Output the (X, Y) coordinate of the center of the cell containing the given text.  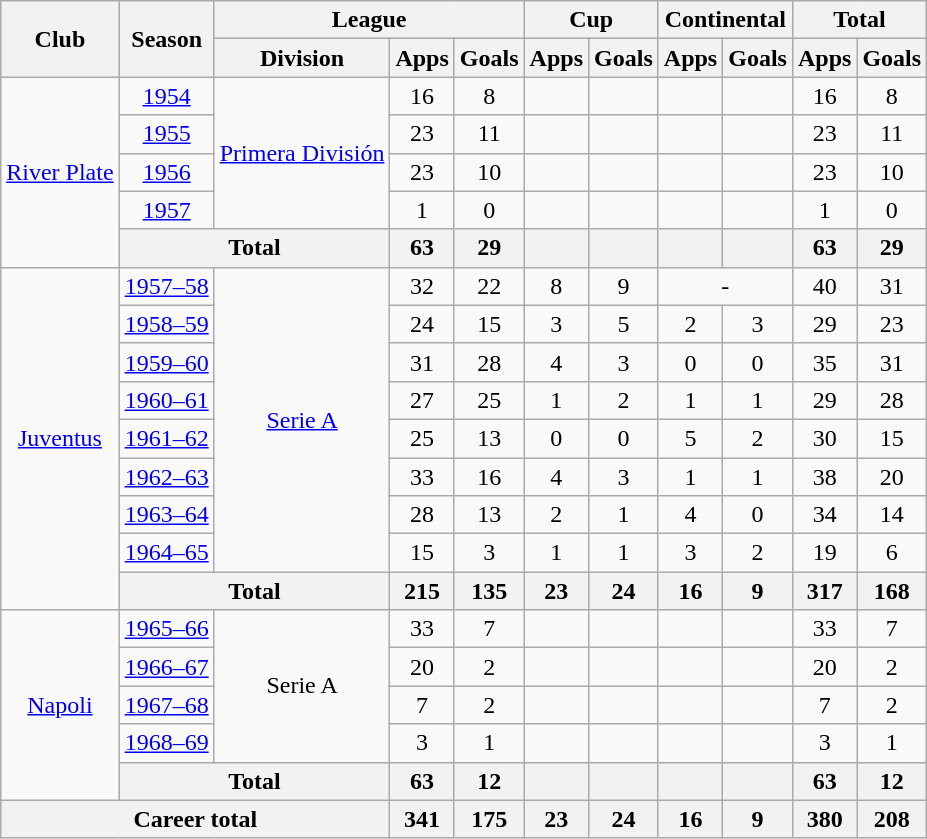
1967–68 (166, 705)
1954 (166, 96)
6 (892, 553)
Primera División (302, 153)
27 (422, 400)
1957–58 (166, 286)
22 (489, 286)
1962–63 (166, 477)
14 (892, 515)
1957 (166, 210)
Continental (725, 20)
380 (824, 819)
208 (892, 819)
175 (489, 819)
35 (824, 362)
30 (824, 438)
19 (824, 553)
Cup (591, 20)
1968–69 (166, 743)
- (725, 286)
1963–64 (166, 515)
135 (489, 591)
River Plate (60, 172)
1959–60 (166, 362)
34 (824, 515)
1955 (166, 134)
40 (824, 286)
1958–59 (166, 324)
Season (166, 39)
League (369, 20)
1961–62 (166, 438)
168 (892, 591)
215 (422, 591)
32 (422, 286)
38 (824, 477)
Division (302, 58)
1964–65 (166, 553)
1966–67 (166, 667)
Career total (196, 819)
341 (422, 819)
317 (824, 591)
1960–61 (166, 400)
1965–66 (166, 629)
1956 (166, 172)
Napoli (60, 705)
Club (60, 39)
Juventus (60, 438)
